Determine the (X, Y) coordinate at the center of the cell enclosing the given text.  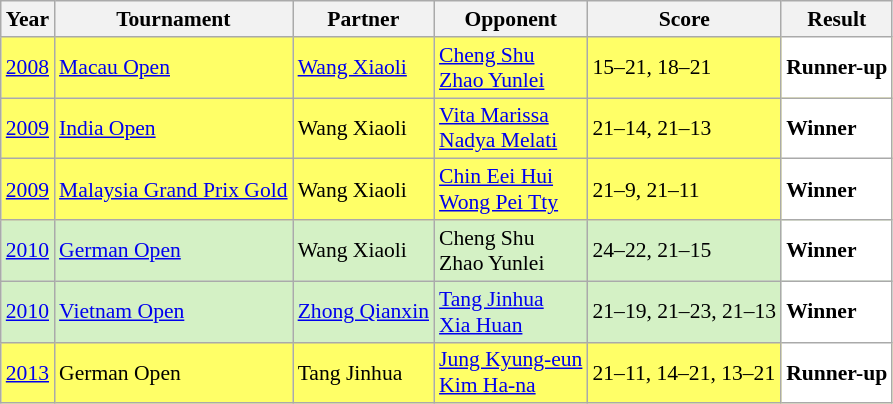
Jung Kyung-eun Kim Ha-na (510, 372)
21–9, 21–11 (684, 190)
Result (836, 19)
Score (684, 19)
Vietnam Open (174, 312)
2008 (28, 68)
Year (28, 19)
21–19, 21–23, 21–13 (684, 312)
India Open (174, 128)
21–11, 14–21, 13–21 (684, 372)
Tournament (174, 19)
Tang Jinhua Xia Huan (510, 312)
21–14, 21–13 (684, 128)
Opponent (510, 19)
Partner (364, 19)
Chin Eei Hui Wong Pei Tty (510, 190)
15–21, 18–21 (684, 68)
2013 (28, 372)
Vita Marissa Nadya Melati (510, 128)
Tang Jinhua (364, 372)
24–22, 21–15 (684, 250)
Macau Open (174, 68)
Malaysia Grand Prix Gold (174, 190)
Zhong Qianxin (364, 312)
